Identify which cell holds the provided text, then report its (X, Y) central coordinate. 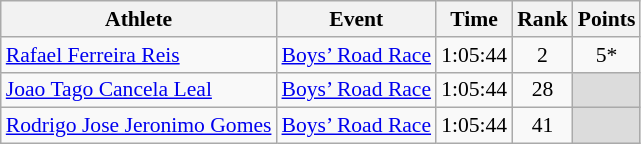
Athlete (139, 19)
5* (607, 55)
Rank (542, 19)
Rodrigo Jose Jeronimo Gomes (139, 126)
Event (356, 19)
2 (542, 55)
Joao Tago Cancela Leal (139, 90)
Points (607, 19)
28 (542, 90)
41 (542, 126)
Rafael Ferreira Reis (139, 55)
Time (474, 19)
